Pinpoint the cell where the given text exists, returning its [x, y] midpoint coordinate. 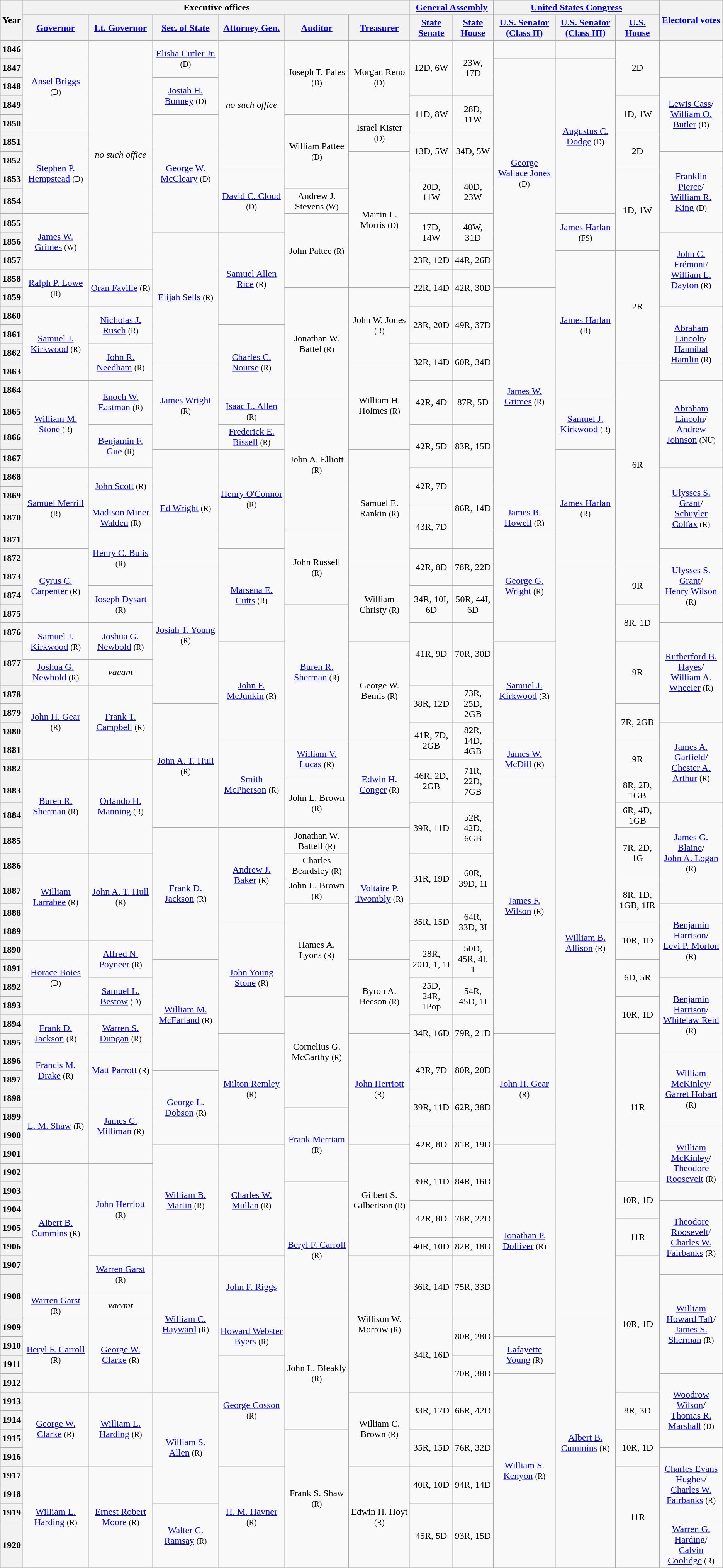
Benjamin F. Gue (R) [120, 446]
Charles C. Nourse (R) [251, 362]
State House [473, 28]
William V. Lucas (R) [317, 759]
Joseph T. Fales (D) [317, 77]
Samuel E. Rankin (R) [379, 508]
22R, 14D [431, 288]
James W. McDill (R) [524, 759]
John C. Frémont/William L. Dayton (R) [691, 269]
Henry O'Connor (R) [251, 499]
1846 [12, 49]
1879 [12, 713]
41R, 7D, 2GB [431, 741]
8R, 1D, 1GB, 1IR [637, 900]
1848 [12, 87]
84R, 16D [473, 1181]
Madison Miner Walden (R) [120, 518]
76R, 32D [473, 1448]
George W. Bemis (R) [379, 691]
83R, 15D [473, 446]
John F. Riggs [251, 1286]
38R, 12D [431, 703]
Matt Parrott (R) [120, 1070]
87R, 5D [473, 403]
Elijah Sells (R) [185, 297]
81R, 19D [473, 1144]
John Scott (R) [120, 486]
1859 [12, 297]
1882 [12, 768]
1888 [12, 912]
60R, 34D [473, 362]
1877 [12, 663]
70R, 38D [473, 1374]
Isaac L. Allen (R) [251, 412]
1866 [12, 437]
John A. Elliott (R) [317, 464]
1855 [12, 223]
6R [637, 464]
Andrew J. Stevens (W) [317, 201]
7R, 2GB [637, 722]
Edwin H. Conger (R) [379, 784]
1908 [12, 1296]
44R, 26D [473, 260]
1900 [12, 1135]
William McKinley/Garret Hobart (R) [691, 1089]
20D, 11W [431, 192]
1851 [12, 142]
William S. Kenyon (R) [524, 1471]
General Assembly [452, 8]
Lt. Governor [120, 28]
Abraham Lincoln/Hannibal Hamlin (R) [691, 343]
Benjamin Harrison/Whitelaw Reid (R) [691, 1014]
Andrew J. Baker (R) [251, 875]
Theodore Roosevelt/Charles W. Fairbanks (R) [691, 1237]
James F. Wilson (R) [524, 905]
H. M. Havner (R) [251, 1517]
12D, 6W [431, 68]
1873 [12, 576]
1869 [12, 496]
George L. Dobson (R) [185, 1107]
Willison W. Morrow (R) [379, 1323]
1897 [12, 1079]
1904 [12, 1209]
1917 [12, 1476]
William Pattee (D) [317, 151]
66R, 42D [473, 1411]
Howard Webster Byers (R) [251, 1337]
25D, 24R, 1Pop [431, 996]
33R, 17D [431, 1411]
8R, 1D [637, 623]
42R, 30D [473, 288]
James Wright (R) [185, 406]
1899 [12, 1116]
1915 [12, 1439]
50R, 44I, 6D [473, 604]
34D, 5W [473, 151]
1907 [12, 1265]
Ulysses S. Grant/Henry Wilson (R) [691, 586]
32R, 14D [431, 362]
62R, 38D [473, 1107]
1858 [12, 279]
George W. McCleary (D) [185, 173]
40W, 31D [473, 232]
23R, 20D [431, 325]
1914 [12, 1420]
1853 [12, 179]
James W. Grimes (W) [56, 241]
United States Congress [576, 8]
Ulysses S. Grant/Schuyler Colfax (R) [691, 508]
82R, 18D [473, 1246]
William McKinley/Theodore Roosevelt (R) [691, 1163]
Lafayette Young (R) [524, 1355]
1862 [12, 353]
23W, 17D [473, 68]
1880 [12, 731]
U.S. Senator(Class III) [586, 28]
Martin L. Morris (D) [379, 219]
1856 [12, 241]
Oran Faville (R) [120, 288]
1878 [12, 694]
Frank Merriam (R) [317, 1144]
45R, 5D [431, 1536]
1902 [12, 1172]
John F. McJunkin (R) [251, 691]
2R [637, 306]
James C. Milliman (R) [120, 1126]
William Howard Taft/James S. Sherman (R) [691, 1323]
John Pattee (R) [317, 251]
Voltaire P. Twombly (R) [379, 893]
William Christy (R) [379, 604]
Auditor [317, 28]
Elisha Cutler Jr. (D) [185, 59]
Smith McPherson (R) [251, 784]
8R, 2D, 1GB [637, 790]
1884 [12, 815]
William C. Hayward (R) [185, 1323]
Joseph Dysart (R) [120, 604]
1890 [12, 950]
1894 [12, 1024]
54R, 45D, 1I [473, 996]
42R, 7D [431, 486]
28D, 11W [473, 114]
Ernest Robert Moore (R) [120, 1517]
Sec. of State [185, 28]
Alfred N. Poyneer (R) [120, 959]
1857 [12, 260]
1903 [12, 1191]
1898 [12, 1098]
James Harlan (FS) [586, 232]
86R, 14D [473, 508]
34R, 10I, 6D [431, 604]
1909 [12, 1327]
31R, 19D [431, 878]
1850 [12, 124]
1876 [12, 632]
28R, 20D, 1, 1I [431, 959]
1895 [12, 1042]
42R, 5D [431, 446]
Treasurer [379, 28]
Samuel L. Bestow (D) [120, 996]
Nicholas J. Rusch (R) [120, 325]
1852 [12, 161]
1905 [12, 1228]
75R, 33D [473, 1286]
1860 [12, 316]
23R, 12D [431, 260]
Ansel Briggs (D) [56, 87]
42R, 4D [431, 403]
Gilbert S. Gilbertson (R) [379, 1200]
1910 [12, 1346]
1906 [12, 1246]
William M. McFarland (R) [185, 1014]
James W. Grimes (R) [524, 396]
1867 [12, 459]
1864 [12, 390]
1891 [12, 968]
Josiah T. Young (R) [185, 635]
8R, 3D [637, 1411]
1896 [12, 1061]
John W. Jones (R) [379, 325]
1918 [12, 1494]
1865 [12, 412]
Governor [56, 28]
1861 [12, 334]
Frank S. Shaw (R) [317, 1499]
46R, 2D, 2GB [431, 781]
64R, 33D, 3I [473, 922]
73R, 25D, 2GB [473, 703]
1854 [12, 201]
1847 [12, 68]
1913 [12, 1402]
40D, 23W [473, 192]
Charles Beardsley (R) [317, 865]
Josiah H. Bonney (D) [185, 96]
William Larrabee (R) [56, 897]
82R, 14D, 4GB [473, 741]
Milton Remley (R) [251, 1089]
Hames A. Lyons (R) [317, 950]
1912 [12, 1383]
1871 [12, 539]
Frank T. Campbell (R) [120, 722]
70R, 30D [473, 654]
94R, 14D [473, 1485]
1874 [12, 595]
Charles W. Mullan (R) [251, 1200]
William B. Allison (R) [586, 943]
Orlando H. Manning (R) [120, 806]
79R, 21D [473, 1033]
Byron A. Beeson (R) [379, 996]
36R, 14D [431, 1286]
1887 [12, 891]
Cyrus C. Carpenter (R) [56, 586]
John Young Stone (R) [251, 977]
Cornelius G. McCarthy (R) [317, 1052]
13D, 5W [431, 151]
William B. Martin (R) [185, 1200]
Warren G. Harding/Calvin Coolidge (R) [691, 1545]
Rutherford B. Hayes/William A. Wheeler (R) [691, 672]
7R, 2D, 1G [637, 853]
Walter C. Ramsay (R) [185, 1536]
William S. Allen (R) [185, 1448]
Augustus C. Dodge (D) [586, 136]
William M. Stone (R) [56, 424]
Electoral votes [691, 20]
1886 [12, 865]
Franklin Pierce/William R. King (D) [691, 192]
1916 [12, 1457]
50D, 45R, 4I, 1 [473, 959]
1885 [12, 841]
Charles Evans Hughes/Charles W. Fairbanks (R) [691, 1485]
Enoch W. Eastman (R) [120, 403]
1919 [12, 1513]
James B. Howell (R) [524, 518]
52R, 42D, 6GB [473, 828]
State Senate [431, 28]
60R, 39D, 1I [473, 878]
William C. Brown (R) [379, 1429]
1849 [12, 105]
Horace Boies (D) [56, 977]
80R, 20D [473, 1070]
Year [12, 20]
Samuel Merrill (R) [56, 508]
6R, 4D, 1GB [637, 815]
Executive offices [217, 8]
Marsena E. Cutts (R) [251, 595]
William H. Holmes (R) [379, 406]
L. M. Shaw (R) [56, 1126]
James A. Garfield/Chester A. Arthur (R) [691, 763]
Ed Wright (R) [185, 508]
6D, 5R [637, 977]
1868 [12, 477]
1889 [12, 931]
David C. Cloud (D) [251, 201]
Abraham Lincoln/Andrew Johnson (NU) [691, 424]
Warren S. Dungan (R) [120, 1033]
Jonathan W. Battel (R) [317, 343]
11D, 8W [431, 114]
John Russell (R) [317, 567]
Samuel Allen Rice (R) [251, 279]
Henry C. Bulis (R) [120, 558]
1901 [12, 1153]
49R, 37D [473, 325]
1893 [12, 1005]
1875 [12, 613]
1881 [12, 750]
1892 [12, 987]
Woodrow Wilson/Thomas R. Marshall (D) [691, 1411]
Lewis Cass/William O. Butler (D) [691, 114]
1863 [12, 371]
Israel Kister (D) [379, 133]
Frederick E. Bissell (R) [251, 437]
George G. Wright (R) [524, 586]
Jonathan W. Battell (R) [317, 841]
U.S. House [637, 28]
1870 [12, 518]
1911 [12, 1364]
Benjamin Harrison/Levi P. Morton (R) [691, 940]
Jonathan P. Dolliver (R) [524, 1240]
Ralph P. Lowe (R) [56, 288]
George Cosson (R) [251, 1411]
U.S. Senator(Class II) [524, 28]
John R. Needham (R) [120, 362]
Stephen P. Hempstead (D) [56, 173]
17D, 14W [431, 232]
George Wallace Jones (D) [524, 173]
Francis M. Drake (R) [56, 1070]
James G. Blaine/John A. Logan (R) [691, 853]
71R, 22D, 7GB [473, 781]
41R, 9D [431, 654]
Edwin H. Hoyt (R) [379, 1517]
John L. Bleakly (R) [317, 1374]
1920 [12, 1545]
93R, 15D [473, 1536]
1872 [12, 558]
Attorney Gen. [251, 28]
1883 [12, 790]
80R, 28D [473, 1337]
Morgan Reno (D) [379, 77]
